Identify which cell holds the provided text, then report its [X, Y] central coordinate. 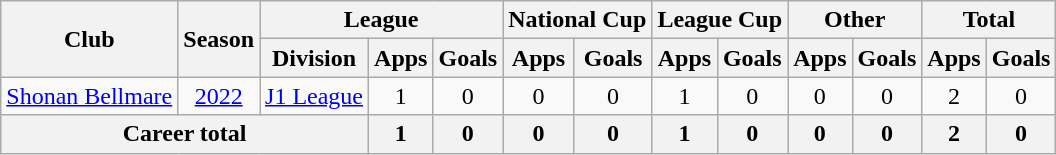
2022 [219, 96]
National Cup [578, 20]
Season [219, 39]
Career total [185, 134]
Shonan Bellmare [90, 96]
Division [314, 58]
Club [90, 39]
Total [989, 20]
J1 League [314, 96]
League Cup [720, 20]
League [382, 20]
Other [855, 20]
